Search for the cell housing the specified text and yield its [X, Y] center coordinate. 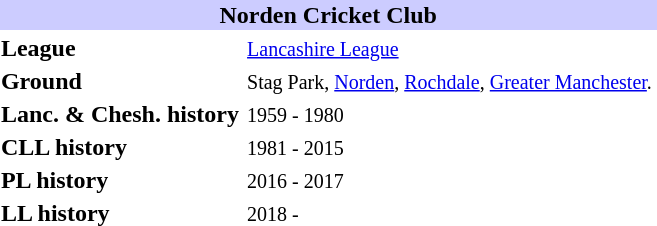
1959 - 1980 [452, 114]
Lancashire League [452, 48]
Stag Park, Norden, Rochdale, Greater Manchester. [452, 81]
1981 - 2015 [452, 147]
2016 - 2017 [452, 180]
